Search for the cell housing the specified text and yield its [x, y] center coordinate. 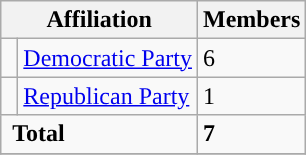
Members [251, 20]
1 [251, 96]
Total [100, 134]
Republican Party [108, 96]
6 [251, 58]
Affiliation [100, 20]
Democratic Party [108, 58]
7 [251, 134]
